Provide the (X, Y) coordinate of the cell's center where the given text is located.  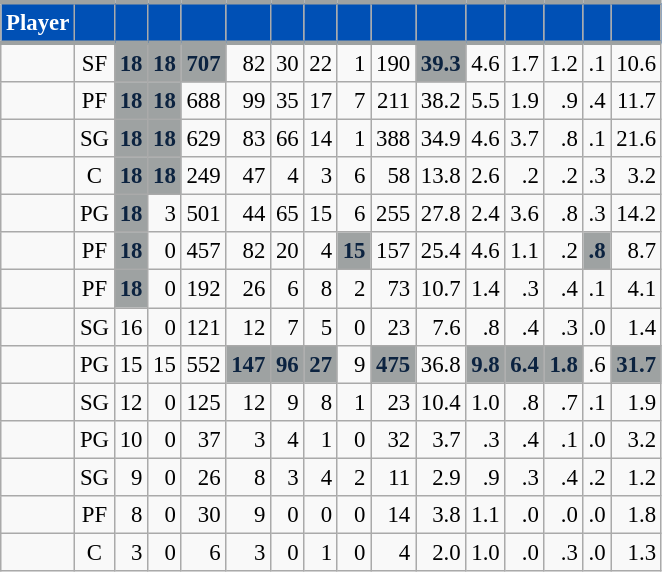
25.4 (441, 251)
16 (130, 327)
14.2 (636, 214)
457 (204, 251)
22 (320, 62)
39.3 (441, 62)
66 (288, 139)
5.5 (486, 101)
32 (394, 439)
27 (320, 364)
4.1 (636, 289)
388 (394, 139)
36.8 (441, 364)
192 (204, 289)
3.8 (441, 515)
10.7 (441, 289)
17 (320, 101)
Player (38, 22)
SF (95, 62)
73 (394, 289)
1.7 (524, 62)
.6 (597, 364)
34.9 (441, 139)
3.6 (524, 214)
8.7 (636, 251)
211 (394, 101)
2.9 (441, 477)
501 (204, 214)
20 (288, 251)
255 (394, 214)
31.7 (636, 364)
1.3 (636, 552)
125 (204, 402)
65 (288, 214)
147 (248, 364)
2.6 (486, 176)
37 (204, 439)
688 (204, 101)
10 (130, 439)
47 (248, 176)
44 (248, 214)
38.2 (441, 101)
5 (320, 327)
629 (204, 139)
6.4 (524, 364)
707 (204, 62)
7.6 (441, 327)
99 (248, 101)
2.0 (441, 552)
121 (204, 327)
35 (288, 101)
552 (204, 364)
21.6 (636, 139)
58 (394, 176)
249 (204, 176)
11.7 (636, 101)
157 (394, 251)
2.4 (486, 214)
11 (394, 477)
190 (394, 62)
13.8 (441, 176)
.7 (564, 402)
475 (394, 364)
10.4 (441, 402)
83 (248, 139)
96 (288, 364)
27.8 (441, 214)
9.8 (486, 364)
10.6 (636, 62)
